Identify which cell holds the provided text, then report its (x, y) central coordinate. 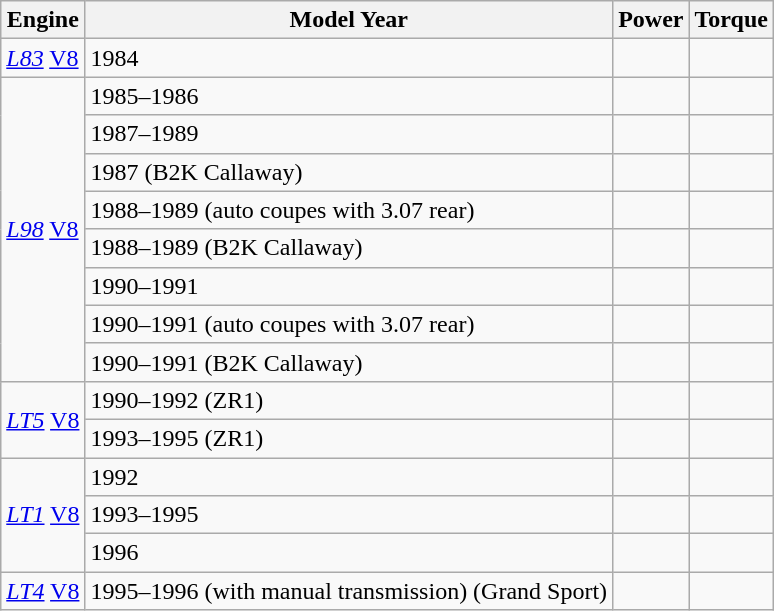
Torque (731, 20)
1987 (B2K Callaway) (349, 172)
1992 (349, 477)
LT4 V8 (43, 591)
1988–1989 (B2K Callaway) (349, 248)
L83 V8 (43, 58)
1996 (349, 553)
1990–1991 (auto coupes with 3.07 rear) (349, 324)
LT1 V8 (43, 515)
LT5 V8 (43, 419)
Model Year (349, 20)
1985–1986 (349, 96)
1984 (349, 58)
1995–1996 (with manual transmission) (Grand Sport) (349, 591)
Engine (43, 20)
1990–1991 (B2K Callaway) (349, 362)
L98 V8 (43, 229)
1988–1989 (auto coupes with 3.07 rear) (349, 210)
1990–1991 (349, 286)
Power (651, 20)
1990–1992 (ZR1) (349, 400)
1987–1989 (349, 134)
1993–1995 (ZR1) (349, 438)
1993–1995 (349, 515)
